Extract the [x, y] coordinate from the center of the cell holding the provided text.  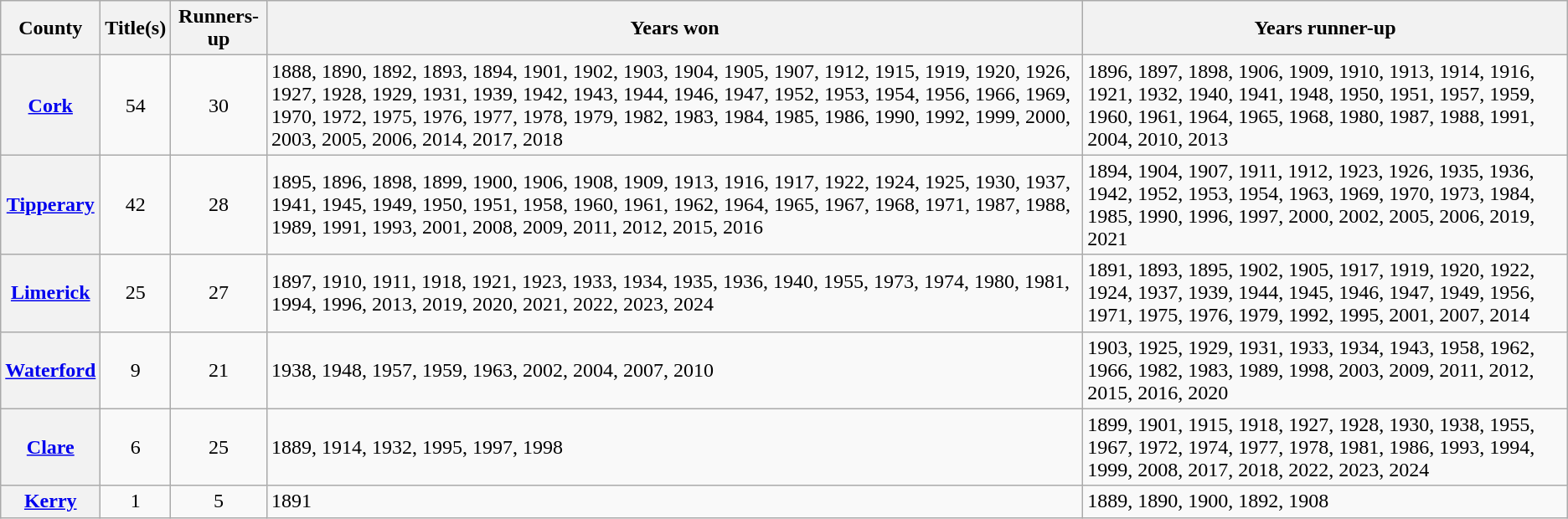
6 [136, 447]
County [50, 28]
21 [219, 370]
Runners-up [219, 28]
Kerry [50, 501]
9 [136, 370]
1897, 1910, 1911, 1918, 1921, 1923, 1933, 1934, 1935, 1936, 1940, 1955, 1973, 1974, 1980, 1981, 1994, 1996, 2013, 2019, 2020, 2021, 2022, 2023, 2024 [674, 293]
1891 [674, 501]
Limerick [50, 293]
Tipperary [50, 204]
27 [219, 293]
Cork [50, 105]
1 [136, 501]
1899, 1901, 1915, 1918, 1927, 1928, 1930, 1938, 1955, 1967, 1972, 1974, 1977, 1978, 1981, 1986, 1993, 1994, 1999, 2008, 2017, 2018, 2022, 2023, 2024 [1325, 447]
42 [136, 204]
54 [136, 105]
1889, 1914, 1932, 1995, 1997, 1998 [674, 447]
5 [219, 501]
1938, 1948, 1957, 1959, 1963, 2002, 2004, 2007, 2010 [674, 370]
Years won [674, 28]
1903, 1925, 1929, 1931, 1933, 1934, 1943, 1958, 1962, 1966, 1982, 1983, 1989, 1998, 2003, 2009, 2011, 2012, 2015, 2016, 2020 [1325, 370]
30 [219, 105]
28 [219, 204]
Years runner-up [1325, 28]
1889, 1890, 1900, 1892, 1908 [1325, 501]
Waterford [50, 370]
Title(s) [136, 28]
Clare [50, 447]
